Capture the cell that displays the provided text and extract its (X, Y) central coordinate. 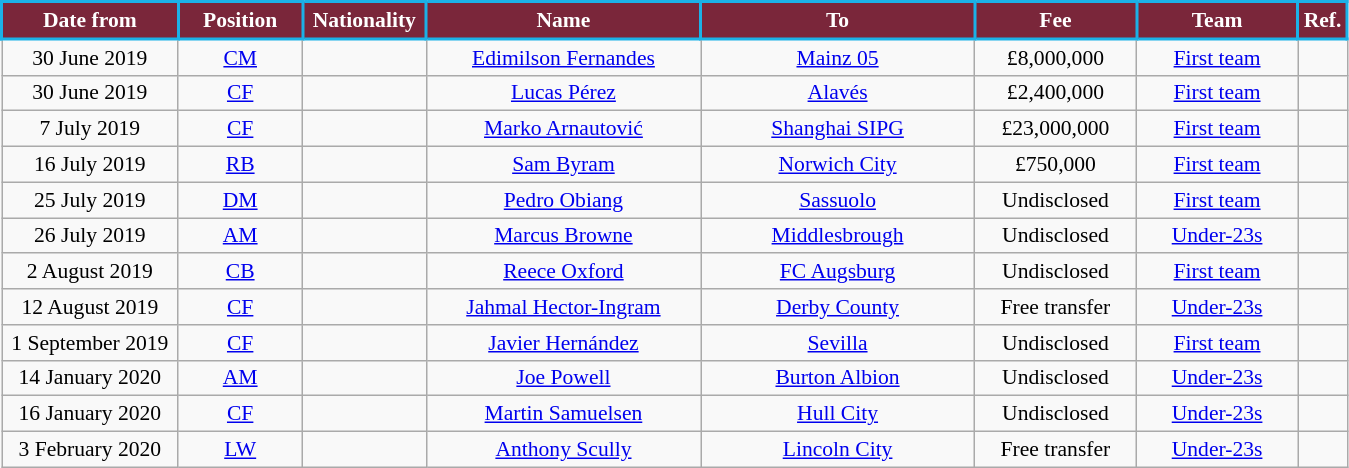
CB (240, 272)
12 August 2019 (90, 307)
26 July 2019 (90, 236)
Derby County (837, 307)
Marcus Browne (563, 236)
Alavés (837, 93)
16 January 2020 (90, 414)
Javier Hernández (563, 343)
To (837, 20)
Martin Samuelsen (563, 414)
Pedro Obiang (563, 200)
Sevilla (837, 343)
Shanghai SIPG (837, 129)
FC Augsburg (837, 272)
1 September 2019 (90, 343)
Anthony Scully (563, 450)
£750,000 (1056, 165)
Lincoln City (837, 450)
Nationality (364, 20)
Marko Arnautović (563, 129)
Ref. (1322, 20)
Jahmal Hector-Ingram (563, 307)
£2,400,000 (1056, 93)
DM (240, 200)
Hull City (837, 414)
14 January 2020 (90, 378)
Fee (1056, 20)
3 February 2020 (90, 450)
£8,000,000 (1056, 57)
CM (240, 57)
16 July 2019 (90, 165)
7 July 2019 (90, 129)
Name (563, 20)
Position (240, 20)
Norwich City (837, 165)
Joe Powell (563, 378)
Date from (90, 20)
2 August 2019 (90, 272)
Edimilson Fernandes (563, 57)
Middlesbrough (837, 236)
Sam Byram (563, 165)
£23,000,000 (1056, 129)
Sassuolo (837, 200)
Lucas Pérez (563, 93)
Mainz 05 (837, 57)
LW (240, 450)
Team (1217, 20)
Burton Albion (837, 378)
RB (240, 165)
Reece Oxford (563, 272)
25 July 2019 (90, 200)
